Return the (X, Y) coordinate for the center point of the cell that contains the specified text.  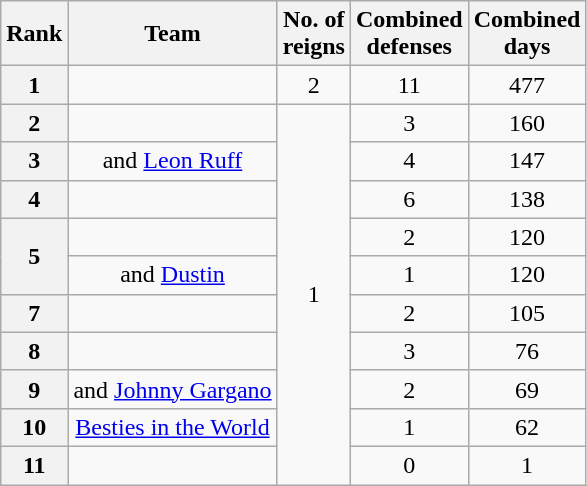
and Leon Ruff (172, 161)
No. ofreigns (314, 34)
10 (34, 427)
5 (34, 256)
477 (527, 85)
160 (527, 123)
Combineddefenses (409, 34)
7 (34, 313)
Besties in the World (172, 427)
Rank (34, 34)
0 (409, 465)
9 (34, 389)
8 (34, 351)
and Dustin (172, 275)
138 (527, 199)
and Johnny Gargano (172, 389)
Combineddays (527, 34)
76 (527, 351)
Team (172, 34)
6 (409, 199)
62 (527, 427)
105 (527, 313)
69 (527, 389)
147 (527, 161)
